Determine the [x, y] coordinate at the center of the cell enclosing the given text.  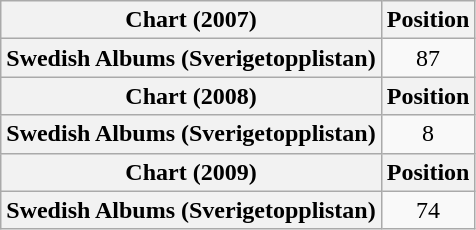
Chart (2008) [191, 96]
87 [428, 58]
8 [428, 134]
Chart (2007) [191, 20]
74 [428, 210]
Chart (2009) [191, 172]
